Extract the (x, y) coordinate from the center of the cell holding the provided text.  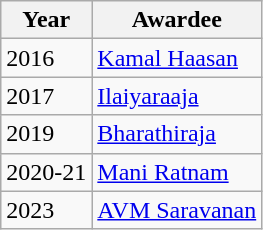
Mani Ratnam (177, 172)
Kamal Haasan (177, 58)
Year (46, 20)
Awardee (177, 20)
Ilaiyaraaja (177, 96)
2023 (46, 210)
2019 (46, 134)
Bharathiraja (177, 134)
AVM Saravanan (177, 210)
2020-21 (46, 172)
2016 (46, 58)
2017 (46, 96)
